Pinpoint the cell where the given text exists, returning its (x, y) midpoint coordinate. 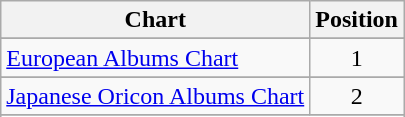
European Albums Chart (156, 58)
1 (357, 58)
2 (357, 96)
Japanese Oricon Albums Chart (156, 96)
Chart (156, 20)
Position (357, 20)
